Output the [x, y] coordinate of the center of the cell containing the given text.  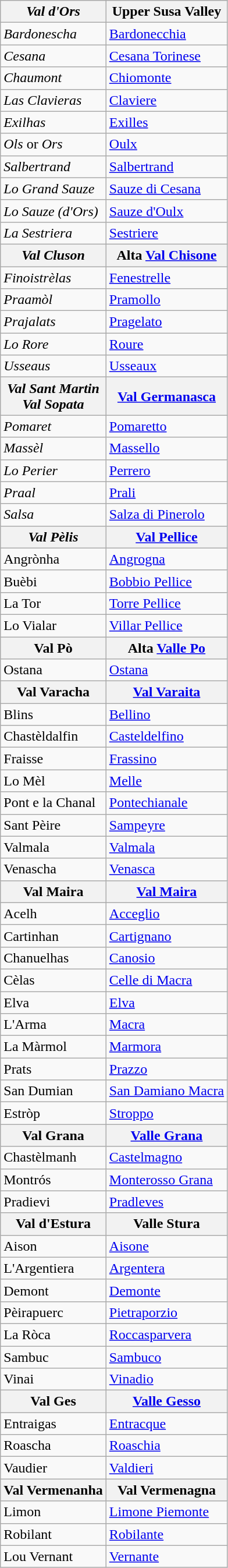
Val Varaita [166, 692]
Castelmagno [166, 1158]
Marmora [166, 1047]
Massèl [54, 448]
Oulx [166, 144]
Chiomonte [166, 78]
Roccasparvera [166, 1335]
Macra [166, 1025]
Lo Rore [54, 344]
Pont e la Chanal [54, 803]
Prats [54, 1069]
Stroppo [166, 1113]
Vernante [166, 1556]
Val d'Ors [54, 12]
Aisone [166, 1246]
Valdieri [166, 1468]
Pontechianale [166, 803]
Valle Grana [166, 1135]
Roascha [54, 1446]
Villar Pellice [166, 625]
Venascha [54, 869]
Vinai [54, 1379]
Buèbi [54, 581]
Valle Stura [166, 1224]
Pradleves [166, 1202]
La Màrmol [54, 1047]
Ols or Ors [54, 144]
Val Varacha [54, 692]
Upper Susa Valley [166, 12]
Monterosso Grana [166, 1180]
Val Pèlis [54, 537]
Cartinhan [54, 936]
Chastèlmanh [54, 1158]
Melle [166, 781]
Celle di Macra [166, 980]
Salza di Pinerolo [166, 515]
Acelh [54, 914]
Perrero [166, 470]
Torre Pellice [166, 603]
Blins [54, 714]
Pomaret [54, 426]
Bardonecchia [166, 34]
Argentera [166, 1268]
Cèlas [54, 980]
L'Arma [54, 1025]
Fenestrelle [166, 278]
Vinadio [166, 1379]
Val Germanasca [166, 396]
Lo Vialar [54, 625]
Sambuco [166, 1357]
Val Vermenagna [166, 1490]
Salsa [54, 515]
Demont [54, 1290]
Bardonescha [54, 34]
Cartignano [166, 936]
Sampeyre [166, 825]
Exilles [166, 122]
La Sestriera [54, 233]
Angrogna [166, 559]
Exilhas [54, 122]
Pomaretto [166, 426]
Demonte [166, 1290]
L'Argentiera [54, 1268]
Val Vermenanha [54, 1490]
Pramollo [166, 300]
Chaumont [54, 78]
Prazzo [166, 1069]
Acceglio [166, 914]
Prajalats [54, 322]
Sauze d'Oulx [166, 211]
Praamòl [54, 300]
Entraigas [54, 1424]
Casteldelfino [166, 737]
Valle Gesso [166, 1401]
Roure [166, 344]
Roaschia [166, 1446]
Canosio [166, 958]
Sant Pèire [54, 825]
Lo Sauze (d'Ors) [54, 211]
Usseaus [54, 366]
Angrònha [54, 559]
Val Ges [54, 1401]
Bellino [166, 714]
Las Clavieras [54, 100]
Bobbio Pellice [166, 581]
Robilante [166, 1534]
Praal [54, 493]
Estròp [54, 1113]
Pietraporzio [166, 1312]
Finoistrèlas [54, 278]
Aison [54, 1246]
Val Sant MartinVal Sopata [54, 396]
Entracque [166, 1424]
Montrós [54, 1180]
Val Cluson [54, 255]
La Ròca [54, 1335]
Val Pellice [166, 537]
Sauze di Cesana [166, 189]
Cesana Torinese [166, 56]
Limon [54, 1512]
Chanuelhas [54, 958]
Pèirapuerc [54, 1312]
Claviere [166, 100]
Alta Valle Po [166, 648]
Lou Vernant [54, 1556]
Robilant [54, 1534]
Chastèldalfin [54, 737]
Usseaux [166, 366]
Frassino [166, 759]
Prali [166, 493]
Vaudier [54, 1468]
Lo Perier [54, 470]
Sestriere [166, 233]
Sambuc [54, 1357]
Lo Mèl [54, 781]
Val Grana [54, 1135]
San Damiano Macra [166, 1091]
Cesana [54, 56]
San Dumian [54, 1091]
Pradievi [54, 1202]
Val d'Estura [54, 1224]
Venasca [166, 869]
Massello [166, 448]
La Tor [54, 603]
Val Pò [54, 648]
Pragelato [166, 322]
Fraisse [54, 759]
Alta Val Chisone [166, 255]
Limone Piemonte [166, 1512]
Lo Grand Sauze [54, 189]
